Output the [X, Y] coordinate of the center of the cell containing the given text.  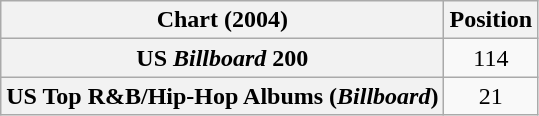
21 [491, 96]
Position [491, 20]
Chart (2004) [222, 20]
US Top R&B/Hip-Hop Albums (Billboard) [222, 96]
US Billboard 200 [222, 58]
114 [491, 58]
